Output the (X, Y) coordinate of the center of the cell containing the given text.  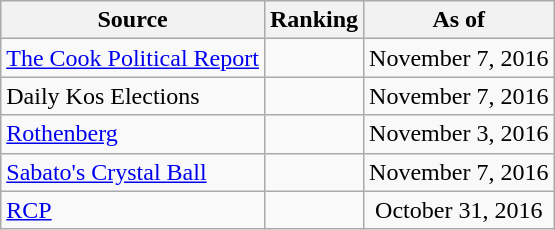
RCP (133, 210)
November 3, 2016 (459, 134)
Source (133, 20)
October 31, 2016 (459, 210)
Rothenberg (133, 134)
Ranking (314, 20)
Daily Kos Elections (133, 96)
The Cook Political Report (133, 58)
As of (459, 20)
Sabato's Crystal Ball (133, 172)
